Capture the cell that displays the provided text and extract its (x, y) central coordinate. 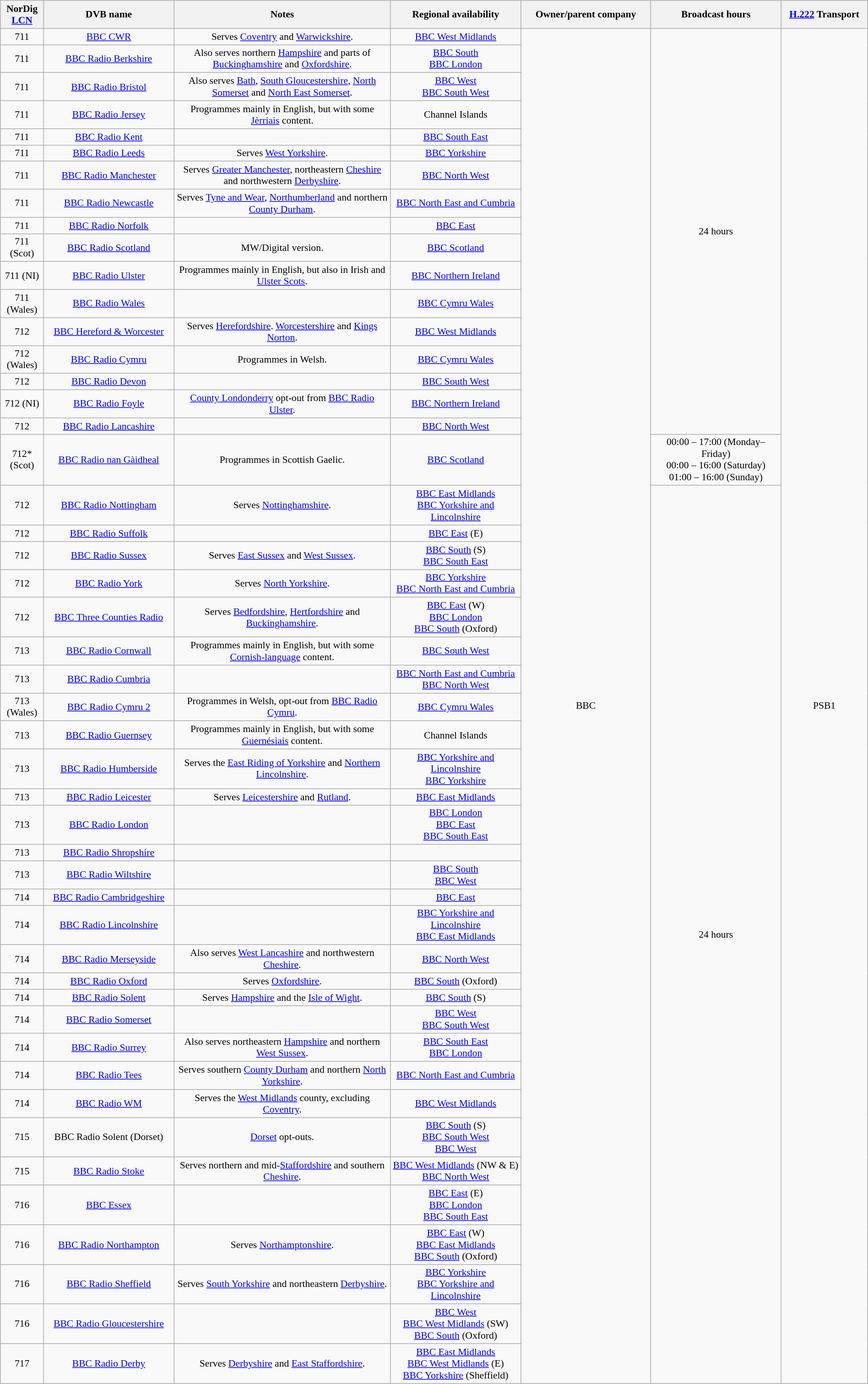
Serves the East Riding of Yorkshire and Northern Lincolnshire. (282, 769)
Serves Hampshire and the Isle of Wight. (282, 998)
BBC (586, 706)
Owner/parent company (586, 15)
BBC Essex (108, 1205)
711 (Scot) (22, 247)
Serves South Yorkshire and northeastern Derbyshire. (282, 1285)
BBC East MidlandsBBC Yorkshire and Lincolnshire (456, 505)
Programmes mainly in English, but with some Cornish-language content. (282, 651)
BBC East (E) (456, 533)
PSB1 (825, 706)
BBC Yorkshire (456, 153)
H.222 Transport (825, 15)
Broadcast hours (716, 15)
BBC Radio Wales (108, 304)
BBC Radio Somerset (108, 1019)
Programmes in Welsh, opt-out from BBC Radio Cymru. (282, 707)
BBC Radio Newcastle (108, 203)
Also serves Bath, South Gloucestershire, North Somerset and North East Somerset. (282, 87)
Regional availability (456, 15)
BBC Three Counties Radio (108, 617)
BBC Radio Solent (108, 998)
BBC North East and CumbriaBBC North West (456, 679)
BBC Radio Merseyside (108, 959)
NorDig LCN (22, 15)
Serves Bedfordshire, Hertfordshire and Buckinghamshire. (282, 617)
Serves southern County Durham and northern North Yorkshire. (282, 1076)
BBC East (W)BBC LondonBBC South (Oxford) (456, 617)
BBC SouthBBC West (456, 875)
Serves northern and mid-Staffordshire and southern Cheshire. (282, 1171)
BBC Radio Leeds (108, 153)
BBC South East (456, 137)
BBC South (Oxford) (456, 981)
712 (NI) (22, 404)
BBC Radio Solent (Dorset) (108, 1137)
BBC Radio Sussex (108, 556)
BBC Radio Kent (108, 137)
BBC Radio Shropshire (108, 853)
BBC Radio Nottingham (108, 505)
711 (Wales) (22, 304)
BBC Radio Oxford (108, 981)
Serves Tyne and Wear, Northumberland and northern County Durham. (282, 203)
BBC Radio Wiltshire (108, 875)
712* (Scot) (22, 460)
BBC Radio Ulster (108, 276)
BBC East (W)BBC East MidlandsBBC South (Oxford) (456, 1244)
BBC Radio Lincolnshire (108, 925)
BBC YorkshireBBC North East and Cumbria (456, 583)
BBC Hereford & Worcester (108, 331)
BBC Radio nan Gàidheal (108, 460)
BBC SouthBBC London (456, 59)
00:00 – 17:00 (Monday–Friday)00:00 – 16:00 (Saturday)01:00 – 16:00 (Sunday) (716, 460)
BBC South (S)BBC South East (456, 556)
Serves Leicestershire and Rutland. (282, 797)
BBC East MidlandsBBC West Midlands (E)BBC Yorkshire (Sheffield) (456, 1363)
Serves East Sussex and West Sussex. (282, 556)
Serves Northamptonshire. (282, 1244)
BBC South EastBBC London (456, 1047)
BBC Radio Norfolk (108, 226)
Also serves northeastern Hampshire and northern West Sussex. (282, 1047)
BBC Radio Northampton (108, 1244)
BBC Radio Stoke (108, 1171)
BBC Radio Scotland (108, 247)
Serves Nottinghamshire. (282, 505)
BBC Yorkshire and LincolnshireBBC East Midlands (456, 925)
BBC Radio Devon (108, 382)
BBC CWR (108, 37)
Serves West Yorkshire. (282, 153)
BBC Radio Surrey (108, 1047)
DVB name (108, 15)
BBC Radio Sheffield (108, 1285)
BBC Radio Manchester (108, 176)
Dorset opt-outs. (282, 1137)
BBC Radio Suffolk (108, 533)
BBC West Midlands (NW & E)BBC North West (456, 1171)
BBC Radio WM (108, 1103)
Also serves West Lancashire and northwestern Cheshire. (282, 959)
BBC Radio Humberside (108, 769)
BBC East Midlands (456, 797)
712 (Wales) (22, 360)
Also serves northern Hampshire and parts of Buckinghamshire and Oxfordshire. (282, 59)
BBC Radio Berkshire (108, 59)
BBC Radio Leicester (108, 797)
BBC South (S)BBC South WestBBC West (456, 1137)
BBC Radio York (108, 583)
BBC Radio Cumbria (108, 679)
BBC Radio Foyle (108, 404)
BBC Radio Gloucestershire (108, 1324)
BBC Radio Cornwall (108, 651)
BBC Radio Cymru 2 (108, 707)
BBC Radio Derby (108, 1363)
Serves Greater Manchester, northeastern Cheshire and northwestern Derbyshire. (282, 176)
BBC Radio Tees (108, 1076)
Programmes in Scottish Gaelic. (282, 460)
Programmes mainly in English, but with some Jèrriais content. (282, 114)
BBC East (E)BBC LondonBBC South East (456, 1205)
BBC YorkshireBBC Yorkshire and Lincolnshire (456, 1285)
MW/Digital version. (282, 247)
711 (NI) (22, 276)
Serves the West Midlands county, excluding Coventry. (282, 1103)
BBC Radio Lancashire (108, 426)
BBC Radio Jersey (108, 114)
BBC Radio Guernsey (108, 735)
BBC WestBBC West Midlands (SW)BBC South (Oxford) (456, 1324)
Programmes mainly in English, but also in Irish and Ulster Scots. (282, 276)
717 (22, 1363)
Serves Oxfordshire. (282, 981)
Programmes mainly in English, but with some Guernésiais content. (282, 735)
Notes (282, 15)
BBC Yorkshire and LincolnshireBBC Yorkshire (456, 769)
Serves Derbyshire and East Staffordshire. (282, 1363)
Serves Coventry and Warwickshire. (282, 37)
Programmes in Welsh. (282, 360)
Serves North Yorkshire. (282, 583)
BBC Radio Cambridgeshire (108, 897)
Serves Herefordshire. Worcestershire and Kings Norton. (282, 331)
BBC South (S) (456, 998)
BBC Radio Cymru (108, 360)
BBC Radio Bristol (108, 87)
713 (Wales) (22, 707)
BBC Radio London (108, 825)
County Londonderry opt-out from BBC Radio Ulster. (282, 404)
BBC LondonBBC EastBBC South East (456, 825)
